Output the (x, y) coordinate of the center of the cell containing the given text.  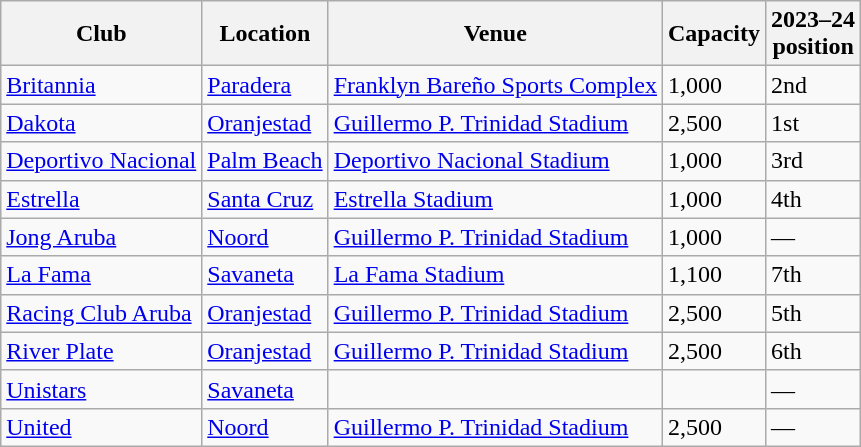
Dakota (102, 123)
Deportivo Nacional Stadium (495, 161)
Venue (495, 34)
Paradera (265, 85)
River Plate (102, 351)
2023–24position (814, 34)
La Fama Stadium (495, 275)
3rd (814, 161)
Unistars (102, 389)
1st (814, 123)
Jong Aruba (102, 237)
1,100 (714, 275)
Santa Cruz (265, 199)
Location (265, 34)
Club (102, 34)
4th (814, 199)
Britannia (102, 85)
United (102, 427)
Franklyn Bareño Sports Complex (495, 85)
Estrella Stadium (495, 199)
Estrella (102, 199)
Palm Beach (265, 161)
Deportivo Nacional (102, 161)
5th (814, 313)
7th (814, 275)
2nd (814, 85)
6th (814, 351)
Racing Club Aruba (102, 313)
La Fama (102, 275)
Capacity (714, 34)
